Find where the given text appears and provide that cell's center as (x, y) coordinate. 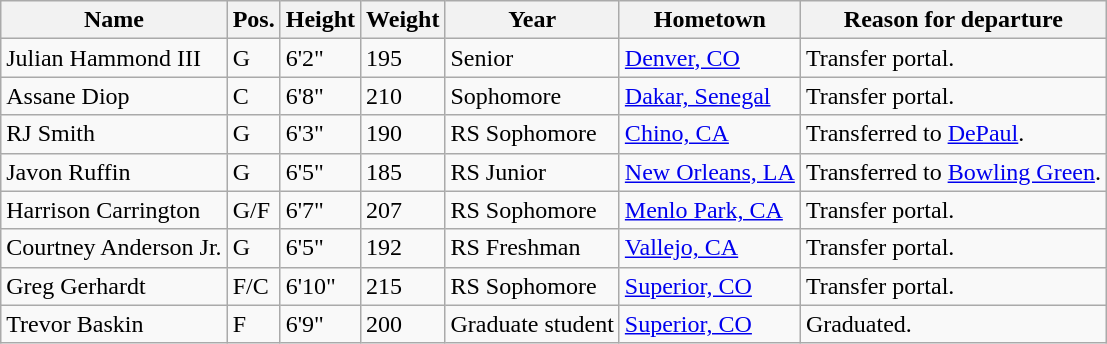
Dakar, Senegal (710, 96)
Graduate student (532, 324)
Assane Diop (114, 96)
Denver, CO (710, 58)
Hometown (710, 20)
G/F (254, 210)
Greg Gerhardt (114, 286)
207 (403, 210)
6'9" (320, 324)
F/C (254, 286)
RS Junior (532, 172)
C (254, 96)
Graduated. (953, 324)
195 (403, 58)
210 (403, 96)
Javon Ruffin (114, 172)
RJ Smith (114, 134)
6'7" (320, 210)
New Orleans, LA (710, 172)
Pos. (254, 20)
Weight (403, 20)
Name (114, 20)
6'8" (320, 96)
F (254, 324)
RS Freshman (532, 248)
190 (403, 134)
Transferred to Bowling Green. (953, 172)
200 (403, 324)
Reason for departure (953, 20)
6'2" (320, 58)
Trevor Baskin (114, 324)
Sophomore (532, 96)
Transferred to DePaul. (953, 134)
192 (403, 248)
Height (320, 20)
185 (403, 172)
6'10" (320, 286)
Courtney Anderson Jr. (114, 248)
Harrison Carrington (114, 210)
Julian Hammond III (114, 58)
215 (403, 286)
Menlo Park, CA (710, 210)
Vallejo, CA (710, 248)
Year (532, 20)
Senior (532, 58)
Chino, CA (710, 134)
6'3" (320, 134)
